Scan for the cell matching the given text and deliver its (X, Y) coordinate at center. 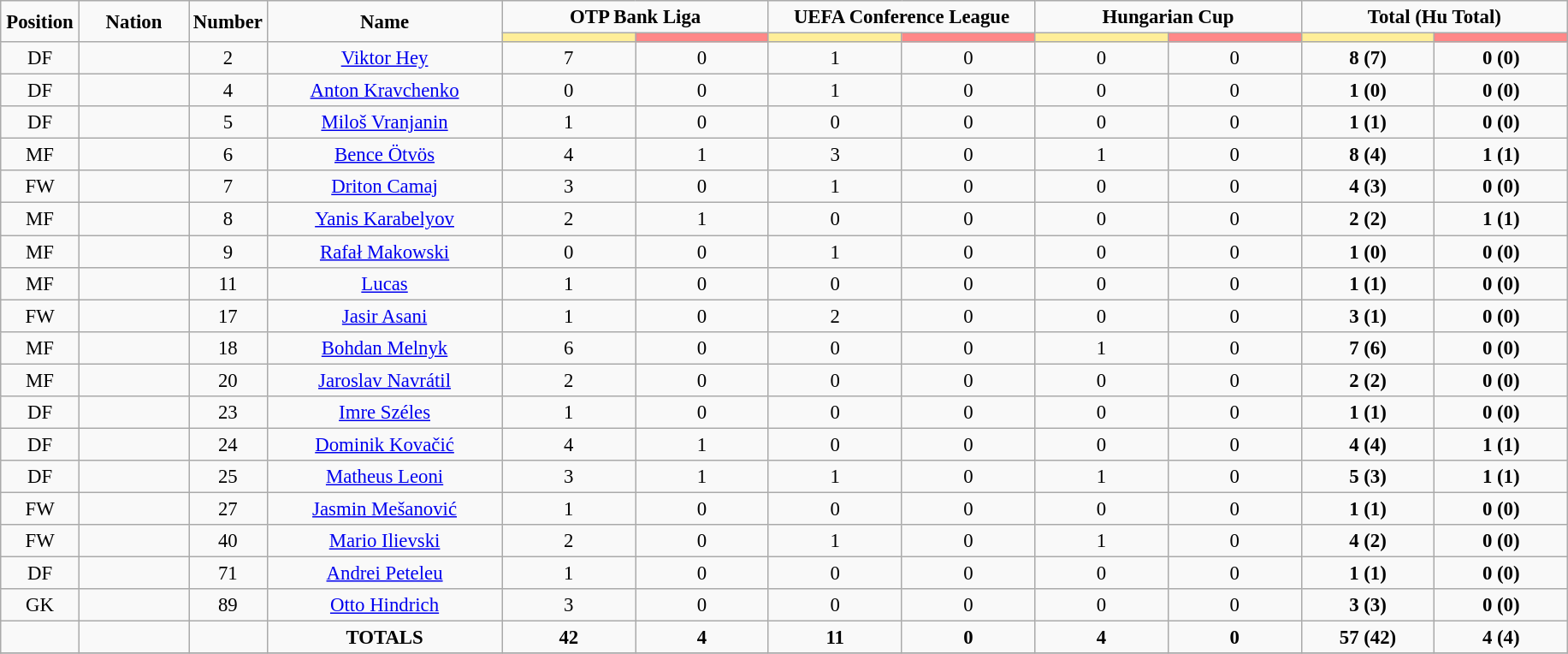
UEFA Conference League (902, 17)
Mario Ilievski (385, 541)
Rafał Makowski (385, 252)
Jasmin Mešanović (385, 508)
Jaroslav Navrátil (385, 380)
OTP Bank Liga (635, 17)
42 (569, 638)
27 (228, 508)
20 (228, 380)
TOTALS (385, 638)
Name (385, 21)
Number (228, 21)
Andrei Peteleu (385, 574)
Driton Camaj (385, 187)
Viktor Hey (385, 58)
Matheus Leoni (385, 477)
Nation (133, 21)
Position (40, 21)
GK (40, 605)
Yanis Karabelyov (385, 219)
8 (228, 219)
Bence Ötvös (385, 155)
Lucas (385, 283)
3 (1) (1368, 316)
Total (Hu Total) (1435, 17)
17 (228, 316)
71 (228, 574)
3 (3) (1368, 605)
9 (228, 252)
Hungarian Cup (1169, 17)
Miloš Vranjanin (385, 122)
4 (3) (1368, 187)
8 (4) (1368, 155)
40 (228, 541)
Imre Széles (385, 413)
7 (6) (1368, 348)
24 (228, 444)
8 (7) (1368, 58)
Anton Kravchenko (385, 91)
23 (228, 413)
Otto Hindrich (385, 605)
57 (42) (1368, 638)
Jasir Asani (385, 316)
Bohdan Melnyk (385, 348)
4 (2) (1368, 541)
18 (228, 348)
25 (228, 477)
5 (3) (1368, 477)
5 (228, 122)
Dominik Kovačić (385, 444)
89 (228, 605)
